Capture the cell that displays the provided text and extract its (x, y) central coordinate. 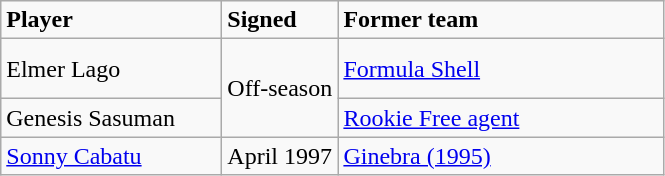
Former team (501, 20)
April 1997 (280, 156)
Rookie Free agent (501, 118)
Elmer Lago (112, 69)
Off-season (280, 88)
Signed (280, 20)
Sonny Cabatu (112, 156)
Ginebra (1995) (501, 156)
Player (112, 20)
Formula Shell (501, 69)
Genesis Sasuman (112, 118)
